From the cell containing the given text, extract its center point as (x, y) coordinate. 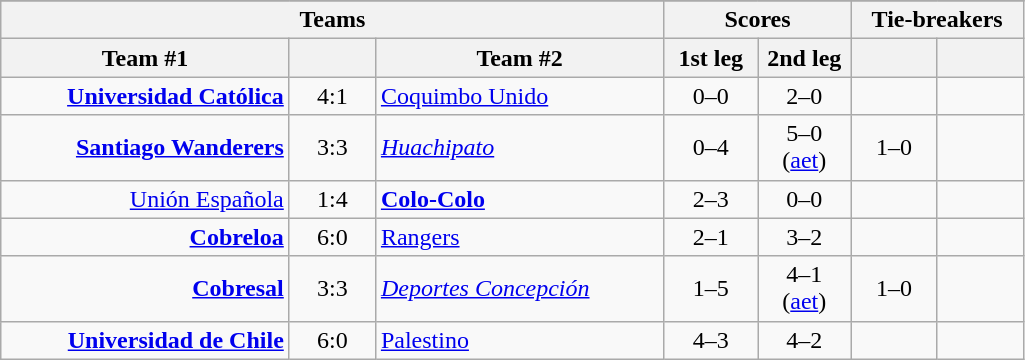
1–5 (711, 288)
Universidad Católica (146, 96)
2nd leg (805, 58)
4–3 (711, 340)
2–3 (711, 199)
Tie-breakers (937, 20)
Palestino (520, 340)
Team #1 (146, 58)
Cobresal (146, 288)
Scores (758, 20)
Team #2 (520, 58)
Cobreloa (146, 237)
5–0 (aet) (805, 148)
Unión Española (146, 199)
4–2 (805, 340)
Universidad de Chile (146, 340)
Teams (332, 20)
4–1 (aet) (805, 288)
Colo-Colo (520, 199)
2–1 (711, 237)
Santiago Wanderers (146, 148)
1st leg (711, 58)
3–2 (805, 237)
0–4 (711, 148)
Coquimbo Unido (520, 96)
Rangers (520, 237)
Huachipato (520, 148)
4:1 (332, 96)
2–0 (805, 96)
Deportes Concepción (520, 288)
1:4 (332, 199)
